Capture the cell that displays the provided text and extract its [X, Y] central coordinate. 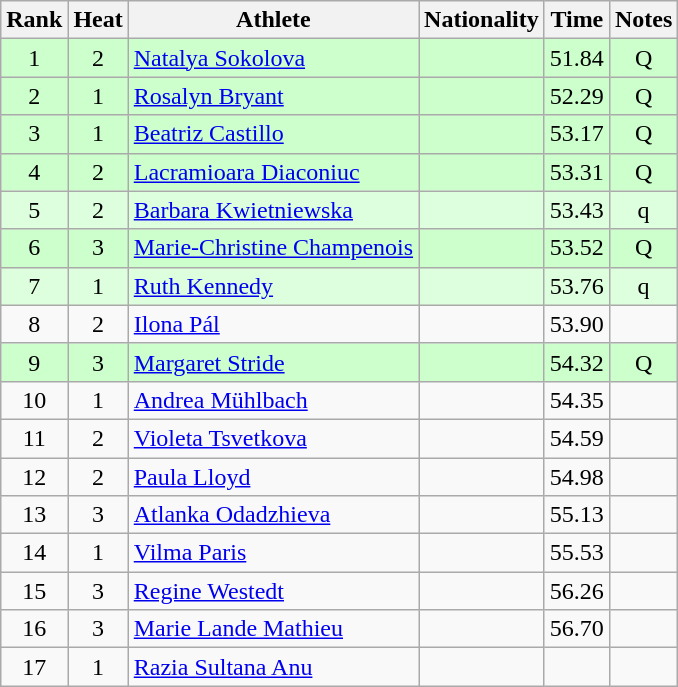
Beatriz Castillo [273, 134]
Rank [34, 20]
Razia Sultana Anu [273, 667]
Nationality [482, 20]
Marie Lande Mathieu [273, 629]
51.84 [576, 58]
Violeta Tsvetkova [273, 438]
10 [34, 400]
16 [34, 629]
Ilona Pál [273, 324]
53.76 [576, 286]
54.98 [576, 477]
53.52 [576, 248]
Vilma Paris [273, 553]
6 [34, 248]
Natalya Sokolova [273, 58]
53.17 [576, 134]
56.26 [576, 591]
Athlete [273, 20]
7 [34, 286]
55.13 [576, 515]
12 [34, 477]
Paula Lloyd [273, 477]
Notes [643, 20]
54.32 [576, 362]
53.31 [576, 172]
Lacramioara Diaconiuc [273, 172]
13 [34, 515]
54.59 [576, 438]
56.70 [576, 629]
8 [34, 324]
Marie-Christine Champenois [273, 248]
15 [34, 591]
Atlanka Odadzhieva [273, 515]
Time [576, 20]
Regine Westedt [273, 591]
11 [34, 438]
54.35 [576, 400]
5 [34, 210]
4 [34, 172]
55.53 [576, 553]
Heat [98, 20]
Rosalyn Bryant [273, 96]
52.29 [576, 96]
Andrea Mühlbach [273, 400]
Margaret Stride [273, 362]
14 [34, 553]
Ruth Kennedy [273, 286]
53.90 [576, 324]
9 [34, 362]
53.43 [576, 210]
17 [34, 667]
Barbara Kwietniewska [273, 210]
